Return the [X, Y] coordinate for the center point of the cell that contains the specified text.  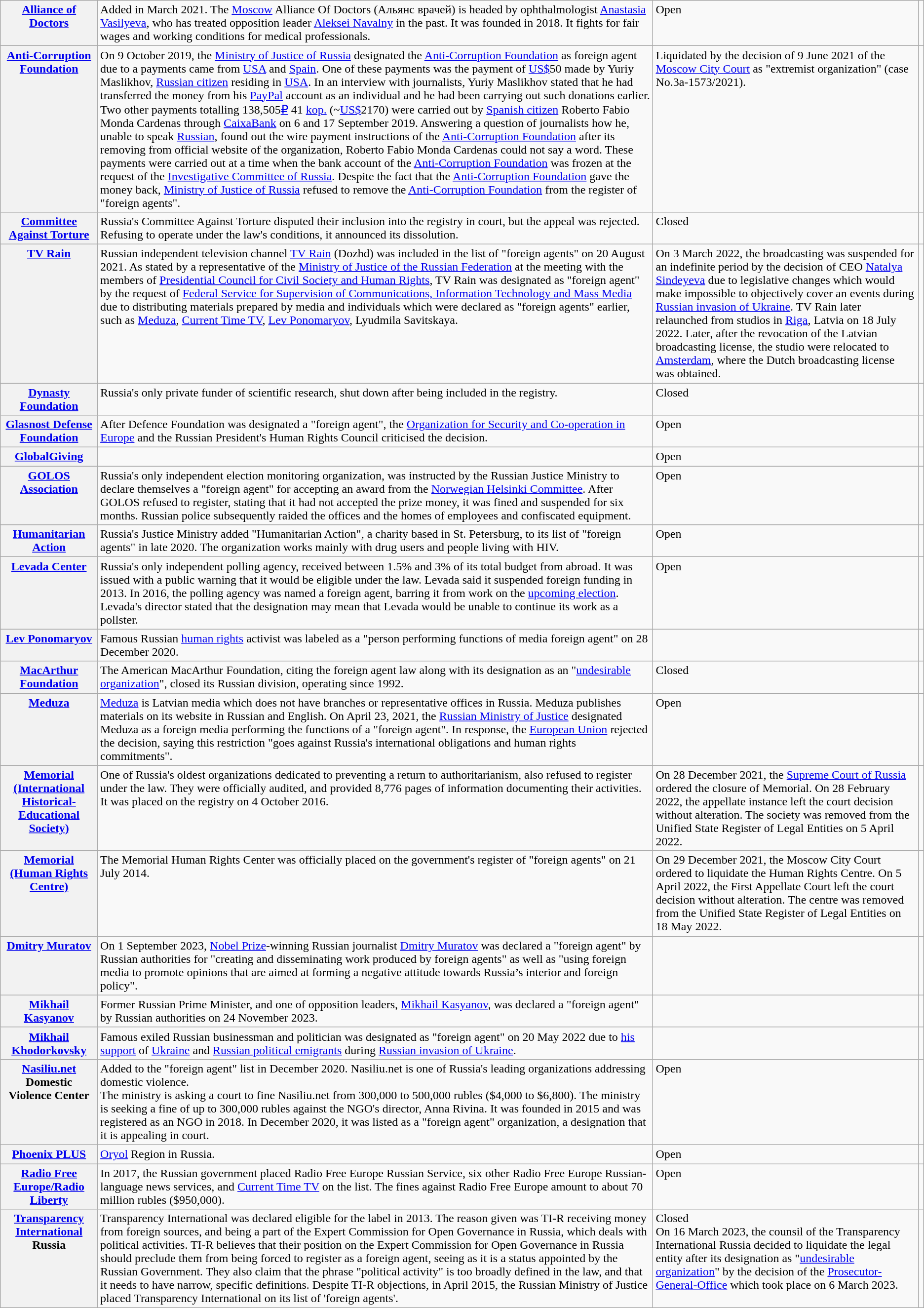
Radio Free Europe/Radio Liberty [49, 1186]
Mikhail Kasyanov [49, 1011]
GOLOS Association [49, 496]
Anti-Corruption Foundation [49, 129]
Famous Russian human rights activist was labeled as a "person performing functions of media foreign agent" on 28 December 2020. [375, 645]
Russia's only private funder of scientific research, shut down after being included in the registry. [375, 399]
Nasiliu.net Domestic Violence Center [49, 1102]
Oryol Region in Russia. [375, 1154]
Phoenix PLUS [49, 1154]
Memorial (Human Rights Centre) [49, 894]
Dynasty Foundation [49, 399]
Transparency International Russia [49, 1259]
Meduza [49, 729]
The Memorial Human Rights Center was officially placed on the government's register of "foreign agents" on 21 July 2014. [375, 894]
MacArthur Foundation [49, 677]
Mikhail Khodorkovsky [49, 1043]
Memorial (International Historical-Educational Society) [49, 808]
Glasnost Defense Foundation [49, 432]
Lev Ponomaryov [49, 645]
TV Rain [49, 313]
Committee Against Torture [49, 228]
Dmitry Muratov [49, 966]
Humanitarian Action [49, 541]
Levada Center [49, 593]
Liquidated by the decision of 9 June 2021 of the Moscow City Court as "extremist organization" (case No.3а-1573/2021). [786, 129]
Alliance of Doctors [49, 23]
GlobalGiving [49, 457]
